Determine the [X, Y] coordinate at the center of the cell enclosing the given text.  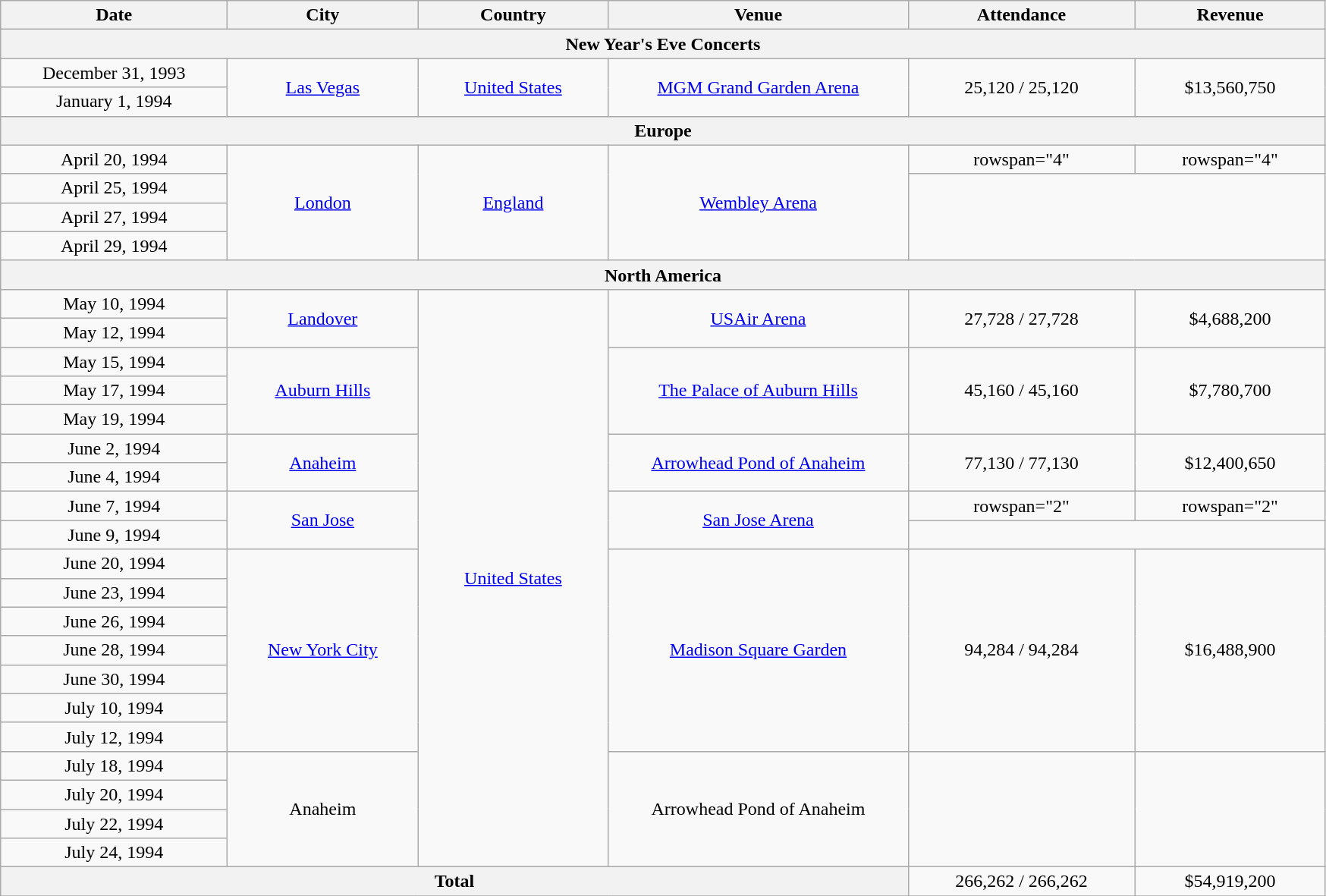
North America [663, 275]
April 29, 1994 [114, 246]
266,262 / 266,262 [1021, 882]
June 9, 1994 [114, 535]
New York City [323, 650]
25,120 / 25,120 [1021, 87]
27,728 / 27,728 [1021, 318]
San Jose [323, 520]
England [513, 203]
July 24, 1994 [114, 853]
June 26, 1994 [114, 621]
January 1, 1994 [114, 102]
Wembley Arena [759, 203]
April 27, 1994 [114, 217]
June 20, 1994 [114, 564]
$4,688,200 [1230, 318]
July 20, 1994 [114, 794]
The Palace of Auburn Hills [759, 391]
94,284 / 94,284 [1021, 650]
Total [454, 882]
Europe [663, 130]
May 17, 1994 [114, 391]
April 20, 1994 [114, 159]
San Jose Arena [759, 520]
April 25, 1994 [114, 188]
Country [513, 15]
$16,488,900 [1230, 650]
London [323, 203]
$12,400,650 [1230, 463]
Auburn Hills [323, 391]
$54,919,200 [1230, 882]
45,160 / 45,160 [1021, 391]
77,130 / 77,130 [1021, 463]
Landover [323, 318]
June 4, 1994 [114, 477]
July 12, 1994 [114, 737]
$13,560,750 [1230, 87]
July 18, 1994 [114, 766]
Venue [759, 15]
Date [114, 15]
City [323, 15]
May 15, 1994 [114, 362]
December 31, 1993 [114, 73]
June 2, 1994 [114, 448]
$7,780,700 [1230, 391]
May 19, 1994 [114, 420]
June 23, 1994 [114, 593]
Attendance [1021, 15]
June 28, 1994 [114, 650]
Revenue [1230, 15]
July 10, 1994 [114, 708]
July 22, 1994 [114, 823]
June 30, 1994 [114, 679]
May 10, 1994 [114, 303]
May 12, 1994 [114, 332]
USAir Arena [759, 318]
MGM Grand Garden Arena [759, 87]
Las Vegas [323, 87]
New Year's Eve Concerts [663, 44]
June 7, 1994 [114, 506]
Madison Square Garden [759, 650]
